Identify which cell holds the provided text, then report its [X, Y] central coordinate. 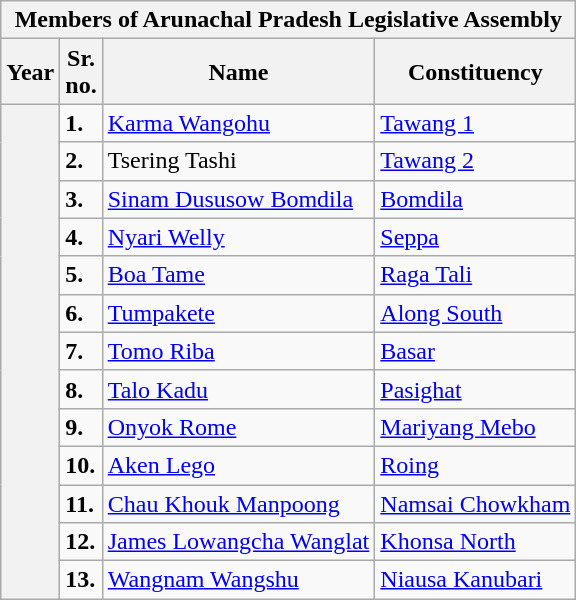
11. [81, 503]
9. [81, 427]
6. [81, 313]
Seppa [476, 237]
Khonsa North [476, 542]
10. [81, 465]
Boa Tame [238, 275]
Tsering Tashi [238, 161]
Constituency [476, 72]
1. [81, 123]
5. [81, 275]
James Lowangcha Wanglat [238, 542]
Sr.no. [81, 72]
7. [81, 351]
8. [81, 389]
Bomdila [476, 199]
Niausa Kanubari [476, 580]
Sinam Dususow Bomdila [238, 199]
Karma Wangohu [238, 123]
Roing [476, 465]
Namsai Chowkham [476, 503]
Tomo Riba [238, 351]
Onyok Rome [238, 427]
3. [81, 199]
Tawang 2 [476, 161]
Tumpakete [238, 313]
Year [30, 72]
12. [81, 542]
Members of Arunachal Pradesh Legislative Assembly [288, 20]
Nyari Welly [238, 237]
13. [81, 580]
Wangnam Wangshu [238, 580]
Chau Khouk Manpoong [238, 503]
Name [238, 72]
Along South [476, 313]
Aken Lego [238, 465]
Pasighat [476, 389]
Raga Tali [476, 275]
Mariyang Mebo [476, 427]
Basar [476, 351]
Tawang 1 [476, 123]
4. [81, 237]
Talo Kadu [238, 389]
2. [81, 161]
